Identify which cell holds the provided text, then report its [x, y] central coordinate. 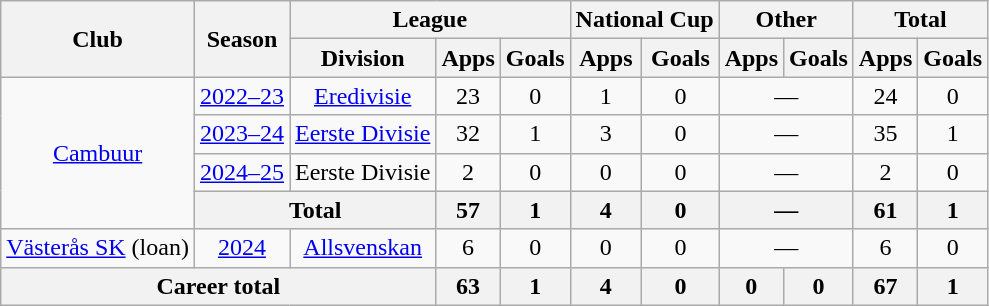
Division [363, 58]
Cambuur [98, 153]
61 [885, 210]
Allsvenskan [363, 248]
Club [98, 39]
35 [885, 134]
National Cup [644, 20]
2022–23 [242, 96]
Eredivisie [363, 96]
2024 [242, 248]
2024–25 [242, 172]
23 [468, 96]
3 [606, 134]
Other [786, 20]
67 [885, 286]
63 [468, 286]
League [430, 20]
32 [468, 134]
Career total [218, 286]
Season [242, 39]
2023–24 [242, 134]
24 [885, 96]
57 [468, 210]
Västerås SK (loan) [98, 248]
